Return the (X, Y) coordinate for the center point of the cell that contains the specified text.  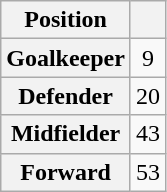
20 (148, 96)
53 (148, 172)
Position (66, 20)
Goalkeeper (66, 58)
Midfielder (66, 134)
9 (148, 58)
Forward (66, 172)
43 (148, 134)
Defender (66, 96)
